Capture the cell that displays the provided text and extract its [X, Y] central coordinate. 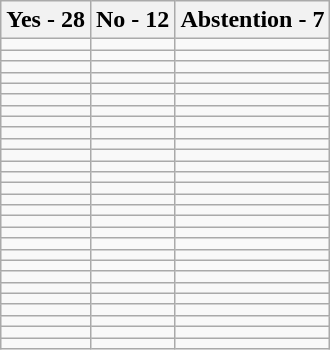
No - 12 [132, 20]
Abstention - 7 [252, 20]
Yes - 28 [46, 20]
